Scan for the cell matching the given text and deliver its [X, Y] coordinate at center. 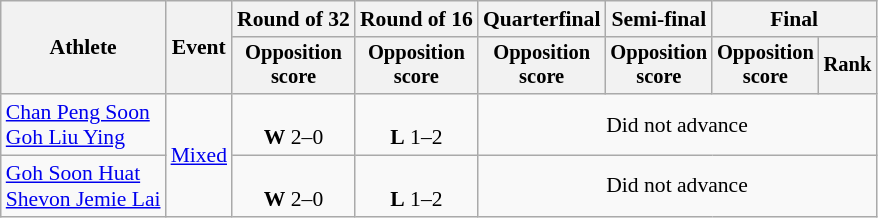
Chan Peng SoonGoh Liu Ying [84, 124]
Rank [848, 66]
Athlete [84, 48]
Event [199, 48]
Mixed [199, 155]
Semi-final [658, 19]
Goh Soon HuatShevon Jemie Lai [84, 186]
Final [794, 19]
Quarterfinal [542, 19]
Round of 16 [416, 19]
Round of 32 [294, 19]
